Scan for the cell matching the given text and deliver its [X, Y] coordinate at center. 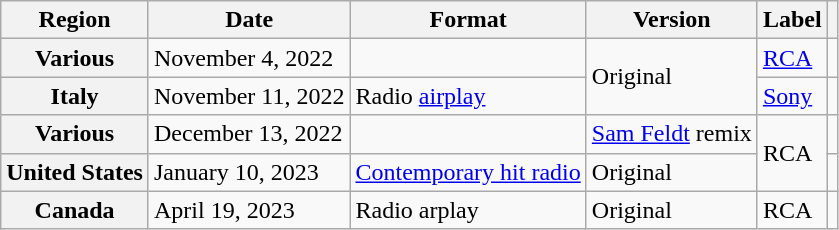
Format [468, 20]
United States [75, 172]
Contemporary hit radio [468, 172]
Sony [792, 96]
April 19, 2023 [248, 210]
Radio arplay [468, 210]
Canada [75, 210]
December 13, 2022 [248, 134]
Date [248, 20]
November 11, 2022 [248, 96]
Version [672, 20]
January 10, 2023 [248, 172]
Sam Feldt remix [672, 134]
Region [75, 20]
Radio airplay [468, 96]
November 4, 2022 [248, 58]
Label [792, 20]
Italy [75, 96]
